Output the [X, Y] coordinate of the center of the cell containing the given text.  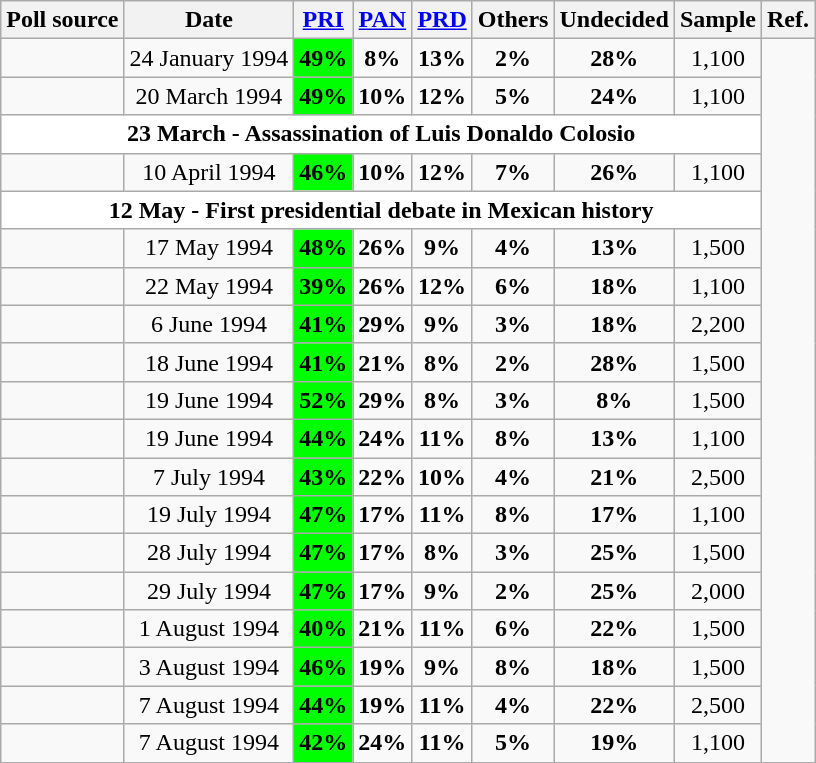
3 August 1994 [209, 667]
7% [513, 172]
48% [324, 248]
42% [324, 743]
39% [324, 286]
Undecided [614, 20]
23 March - Assassination of Luis Donaldo Colosio [382, 134]
Date [209, 20]
PAN [382, 20]
2,000 [718, 591]
22 May 1994 [209, 286]
12 May - First presidential debate in Mexican history [382, 210]
18 June 1994 [209, 362]
40% [324, 629]
20 March 1994 [209, 96]
PRI [324, 20]
19 July 1994 [209, 515]
2,200 [718, 324]
6 June 1994 [209, 324]
Others [513, 20]
7 July 1994 [209, 477]
28 July 1994 [209, 553]
52% [324, 400]
43% [324, 477]
Poll source [62, 20]
24 January 1994 [209, 58]
Sample [718, 20]
17 May 1994 [209, 248]
PRD [442, 20]
29 July 1994 [209, 591]
1 August 1994 [209, 629]
Ref. [788, 20]
10 April 1994 [209, 172]
